Return (X, Y) of the center of cell containing provided text 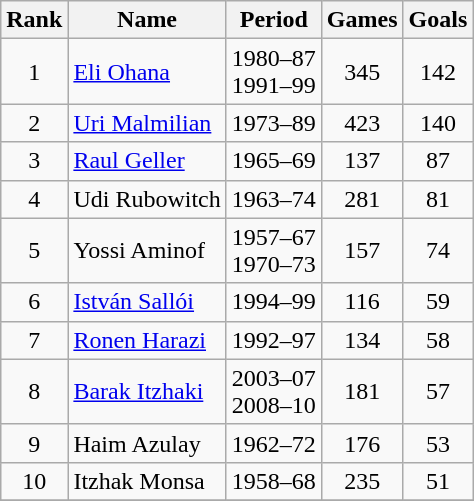
4 (34, 199)
57 (438, 392)
1962–72 (274, 443)
Haim Azulay (147, 443)
1958–68 (274, 481)
Raul Geller (147, 161)
423 (362, 123)
157 (362, 250)
6 (34, 302)
181 (362, 392)
137 (362, 161)
Itzhak Monsa (147, 481)
5 (34, 250)
1957–671970–73 (274, 250)
51 (438, 481)
2003–072008–10 (274, 392)
74 (438, 250)
59 (438, 302)
235 (362, 481)
István Sallói (147, 302)
Udi Rubowitch (147, 199)
87 (438, 161)
1973–89 (274, 123)
2 (34, 123)
7 (34, 340)
140 (438, 123)
Games (362, 20)
1965–69 (274, 161)
Yossi Aminof (147, 250)
Rank (34, 20)
116 (362, 302)
1980–871991–99 (274, 72)
176 (362, 443)
3 (34, 161)
58 (438, 340)
8 (34, 392)
Barak Itzhaki (147, 392)
Eli Ohana (147, 72)
10 (34, 481)
1963–74 (274, 199)
281 (362, 199)
345 (362, 72)
142 (438, 72)
Goals (438, 20)
81 (438, 199)
Name (147, 20)
1992–97 (274, 340)
1994–99 (274, 302)
Ronen Harazi (147, 340)
Period (274, 20)
9 (34, 443)
1 (34, 72)
53 (438, 443)
Uri Malmilian (147, 123)
134 (362, 340)
